Scan for the cell matching the given text and deliver its [X, Y] coordinate at center. 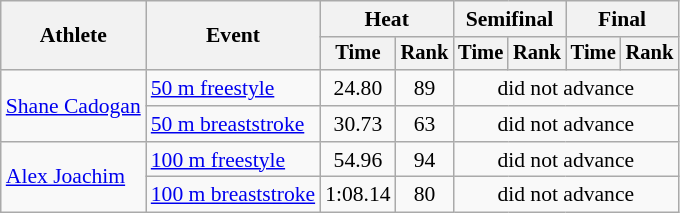
Heat [386, 19]
Final [622, 19]
30.73 [358, 124]
63 [425, 124]
Semifinal [509, 19]
50 m freestyle [233, 88]
1:08.14 [358, 195]
100 m freestyle [233, 160]
Athlete [74, 36]
24.80 [358, 88]
80 [425, 195]
50 m breaststroke [233, 124]
54.96 [358, 160]
94 [425, 160]
89 [425, 88]
Shane Cadogan [74, 106]
Event [233, 36]
100 m breaststroke [233, 195]
Alex Joachim [74, 178]
